Extract the (X, Y) coordinate from the center of the cell holding the provided text.  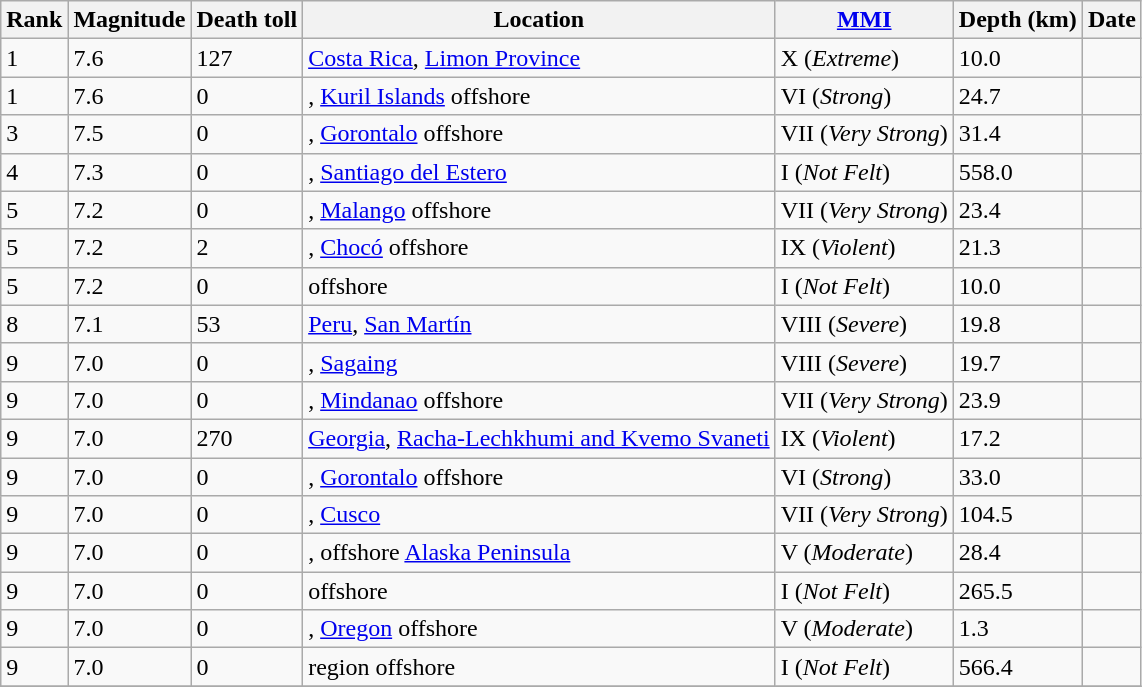
270 (247, 438)
Costa Rica, Limon Province (539, 58)
104.5 (1018, 515)
19.7 (1018, 362)
, Oregon offshore (539, 629)
8 (34, 324)
Death toll (247, 20)
, Cusco (539, 515)
, Kuril Islands offshore (539, 96)
, Malango offshore (539, 210)
265.5 (1018, 591)
1.3 (1018, 629)
, Sagaing (539, 362)
23.4 (1018, 210)
19.8 (1018, 324)
Depth (km) (1018, 20)
31.4 (1018, 134)
Magnitude (130, 20)
3 (34, 134)
Rank (34, 20)
, Chocó offshore (539, 248)
558.0 (1018, 172)
Georgia, Racha-Lechkhumi and Kvemo Svaneti (539, 438)
33.0 (1018, 477)
7.3 (130, 172)
X (Extreme) (864, 58)
7.1 (130, 324)
region offshore (539, 667)
, Santiago del Estero (539, 172)
MMI (864, 20)
28.4 (1018, 553)
4 (34, 172)
, offshore Alaska Peninsula (539, 553)
566.4 (1018, 667)
2 (247, 248)
Date (1112, 20)
, Mindanao offshore (539, 400)
21.3 (1018, 248)
127 (247, 58)
24.7 (1018, 96)
17.2 (1018, 438)
Location (539, 20)
7.5 (130, 134)
53 (247, 324)
Peru, San Martín (539, 324)
23.9 (1018, 400)
